Pinpoint the cell where the given text exists, returning its (X, Y) midpoint coordinate. 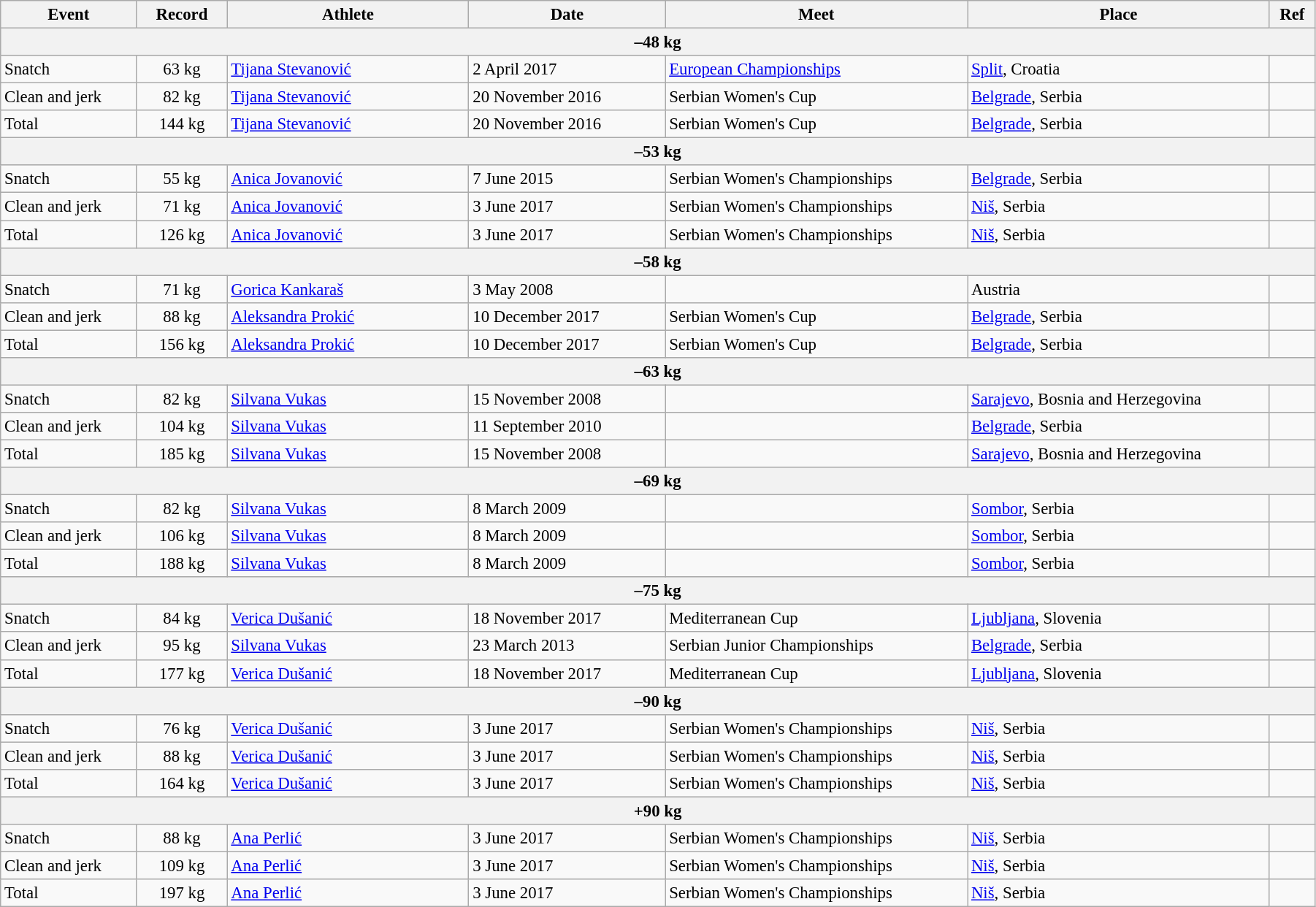
156 kg (182, 344)
Ref (1292, 15)
144 kg (182, 124)
–58 kg (658, 261)
Place (1119, 15)
+90 kg (658, 811)
Austria (1119, 289)
55 kg (182, 179)
23 March 2013 (567, 646)
–75 kg (658, 591)
185 kg (182, 453)
Meet (816, 15)
Gorica Kankaraš (348, 289)
–90 kg (658, 701)
177 kg (182, 673)
197 kg (182, 893)
Date (567, 15)
164 kg (182, 784)
Serbian Junior Championships (816, 646)
63 kg (182, 69)
Event (69, 15)
3 May 2008 (567, 289)
European Championships (816, 69)
2 April 2017 (567, 69)
–63 kg (658, 372)
95 kg (182, 646)
Split, Croatia (1119, 69)
76 kg (182, 728)
–48 kg (658, 42)
–69 kg (658, 481)
7 June 2015 (567, 179)
–53 kg (658, 152)
84 kg (182, 619)
104 kg (182, 426)
109 kg (182, 865)
126 kg (182, 234)
Athlete (348, 15)
Record (182, 15)
106 kg (182, 536)
11 September 2010 (567, 426)
188 kg (182, 564)
